Identify which cell holds the provided text, then report its (x, y) central coordinate. 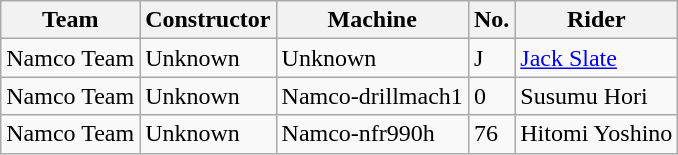
Susumu Hori (596, 96)
Team (70, 20)
Machine (372, 20)
Jack Slate (596, 58)
Namco-nfr990h (372, 134)
Rider (596, 20)
Constructor (208, 20)
J (491, 58)
Namco-drillmach1 (372, 96)
No. (491, 20)
0 (491, 96)
76 (491, 134)
Hitomi Yoshino (596, 134)
